Capture the cell that displays the provided text and extract its [X, Y] central coordinate. 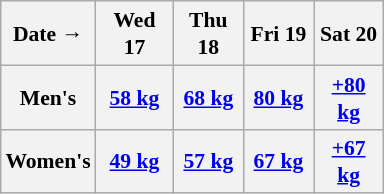
Wed 17 [135, 33]
57 kg [208, 161]
49 kg [135, 161]
80 kg [278, 97]
+67 kg [349, 161]
58 kg [135, 97]
Fri 19 [278, 33]
68 kg [208, 97]
Women's [48, 161]
Date → [48, 33]
Thu 18 [208, 33]
Sat 20 [349, 33]
+80 kg [349, 97]
67 kg [278, 161]
Men's [48, 97]
